Output the [x, y] coordinate of the center of the cell containing the given text.  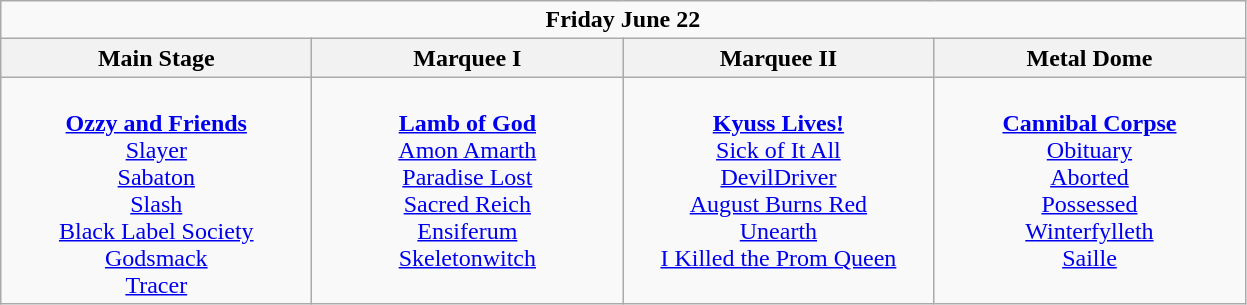
Lamb of God Amon Amarth Paradise Lost Sacred Reich Ensiferum Skeletonwitch [468, 190]
Ozzy and Friends Slayer Sabaton Slash Black Label Society Godsmack Tracer [156, 190]
Cannibal Corpse Obituary Aborted Possessed Winterfylleth Saille [1090, 190]
Marquee II [778, 58]
Main Stage [156, 58]
Marquee I [468, 58]
Friday June 22 [623, 20]
Kyuss Lives! Sick of It All DevilDriver August Burns Red Unearth I Killed the Prom Queen [778, 190]
Metal Dome [1090, 58]
